Locate the cell with the specified text and output its [x, y] center coordinate. 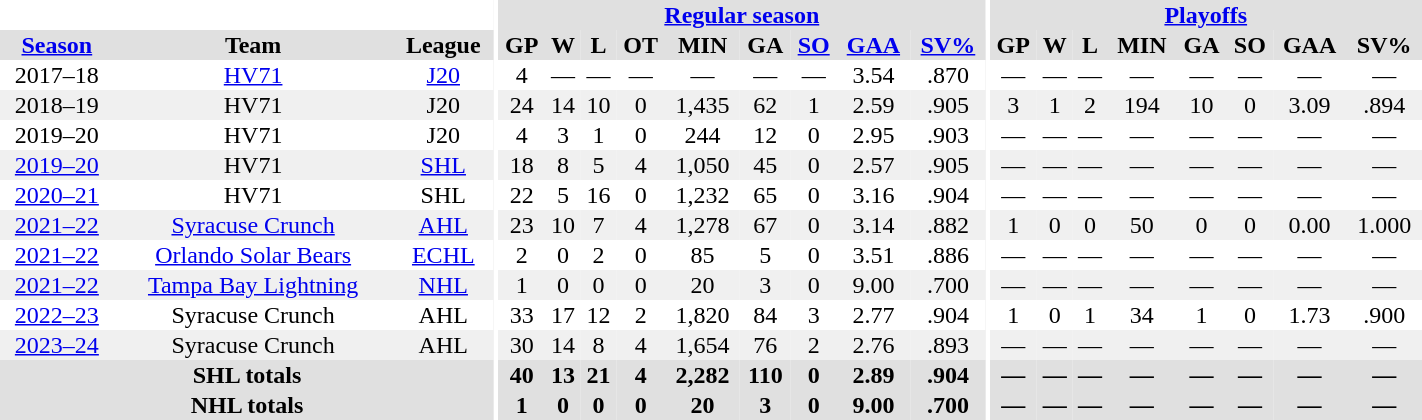
2023–24 [57, 345]
84 [766, 315]
2.76 [874, 345]
1,050 [702, 165]
30 [522, 345]
1.000 [1384, 225]
Season [57, 45]
50 [1142, 225]
0.00 [1310, 225]
3.14 [874, 225]
7 [598, 225]
.882 [948, 225]
3.16 [874, 195]
.894 [1384, 105]
13 [562, 375]
2017–18 [57, 75]
OT [640, 45]
76 [766, 345]
Regular season [742, 15]
22 [522, 195]
194 [1142, 105]
SHL totals [247, 375]
18 [522, 165]
.903 [948, 135]
17 [562, 315]
1,820 [702, 315]
244 [702, 135]
1,232 [702, 195]
1,654 [702, 345]
Orlando Solar Bears [254, 255]
3.51 [874, 255]
2,282 [702, 375]
2.57 [874, 165]
3.09 [1310, 105]
40 [522, 375]
62 [766, 105]
Team [254, 45]
110 [766, 375]
1.73 [1310, 315]
24 [522, 105]
3.54 [874, 75]
1,278 [702, 225]
45 [766, 165]
.870 [948, 75]
Playoffs [1206, 15]
.893 [948, 345]
34 [1142, 315]
NHL totals [247, 405]
2.77 [874, 315]
23 [522, 225]
1,435 [702, 105]
2018–19 [57, 105]
2.59 [874, 105]
33 [522, 315]
League [444, 45]
65 [766, 195]
67 [766, 225]
16 [598, 195]
21 [598, 375]
85 [702, 255]
Tampa Bay Lightning [254, 285]
.886 [948, 255]
NHL [444, 285]
2.89 [874, 375]
2020–21 [57, 195]
.900 [1384, 315]
ECHL [444, 255]
2.95 [874, 135]
2022–23 [57, 315]
